Locate the cell with the specified text and output its [x, y] center coordinate. 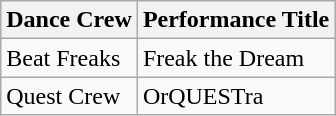
OrQUESTra [236, 96]
Quest Crew [70, 96]
Freak the Dream [236, 58]
Dance Crew [70, 20]
Beat Freaks [70, 58]
Performance Title [236, 20]
